Return the (x, y) coordinate for the center point of the cell that contains the specified text.  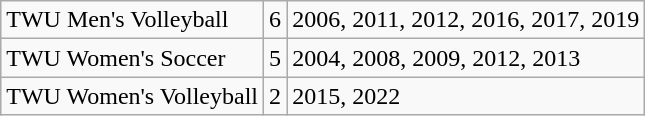
2015, 2022 (466, 96)
5 (276, 58)
2006, 2011, 2012, 2016, 2017, 2019 (466, 20)
2 (276, 96)
TWU Women's Soccer (132, 58)
TWU Men's Volleyball (132, 20)
TWU Women's Volleyball (132, 96)
2004, 2008, 2009, 2012, 2013 (466, 58)
6 (276, 20)
